Identify which cell holds the provided text, then report its (x, y) central coordinate. 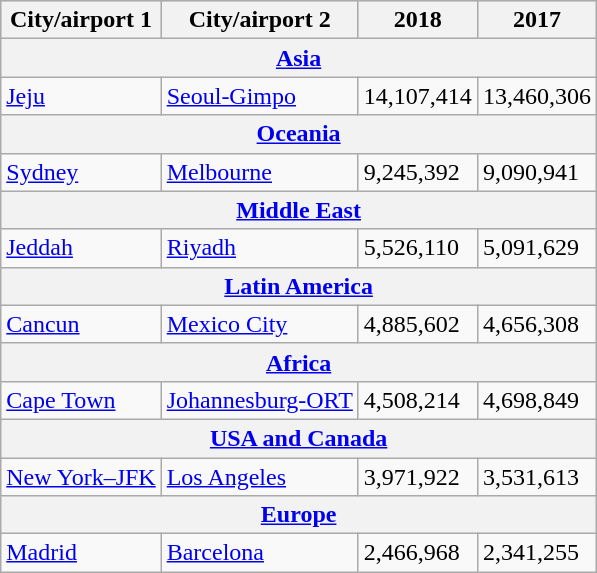
9,245,392 (418, 172)
Johannesburg-ORT (260, 400)
Europe (299, 515)
City/airport 1 (81, 20)
Middle East (299, 210)
4,698,849 (536, 400)
3,531,613 (536, 477)
Los Angeles (260, 477)
13,460,306 (536, 96)
USA and Canada (299, 438)
City/airport 2 (260, 20)
5,091,629 (536, 248)
Asia (299, 58)
Cape Town (81, 400)
2018 (418, 20)
2,341,255 (536, 553)
Cancun (81, 324)
Jeju (81, 96)
Africa (299, 362)
New York–JFK (81, 477)
Seoul-Gimpo (260, 96)
14,107,414 (418, 96)
Riyadh (260, 248)
Mexico City (260, 324)
Madrid (81, 553)
Sydney (81, 172)
4,508,214 (418, 400)
Oceania (299, 134)
2,466,968 (418, 553)
4,656,308 (536, 324)
Melbourne (260, 172)
5,526,110 (418, 248)
3,971,922 (418, 477)
Barcelona (260, 553)
Latin America (299, 286)
Jeddah (81, 248)
4,885,602 (418, 324)
2017 (536, 20)
9,090,941 (536, 172)
